From the cell containing the given text, extract its center point as (x, y) coordinate. 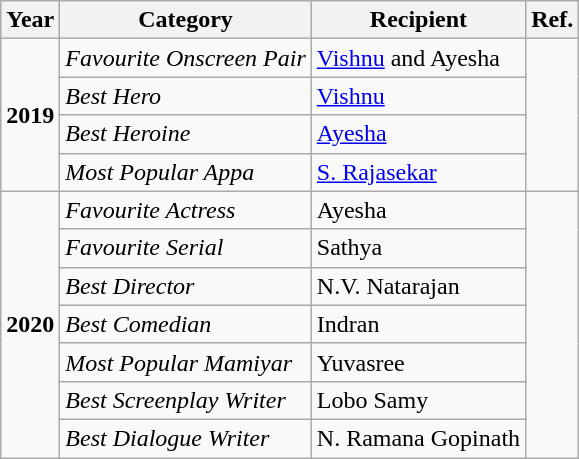
Year (30, 20)
Ref. (552, 20)
Best Hero (186, 96)
Indran (418, 324)
Vishnu (418, 96)
Vishnu and Ayesha (418, 58)
Best Dialogue Writer (186, 438)
Most Popular Mamiyar (186, 362)
Favourite Serial (186, 248)
Recipient (418, 20)
Category (186, 20)
N. Ramana Gopinath (418, 438)
Favourite Onscreen Pair (186, 58)
Favourite Actress (186, 210)
Sathya (418, 248)
2020 (30, 324)
Best Director (186, 286)
Best Screenplay Writer (186, 400)
Best Comedian (186, 324)
Lobo Samy (418, 400)
2019 (30, 115)
Yuvasree (418, 362)
N.V. Natarajan (418, 286)
Most Popular Appa (186, 172)
Best Heroine (186, 134)
S. Rajasekar (418, 172)
